Determine the [X, Y] coordinate at the center of the cell enclosing the given text.  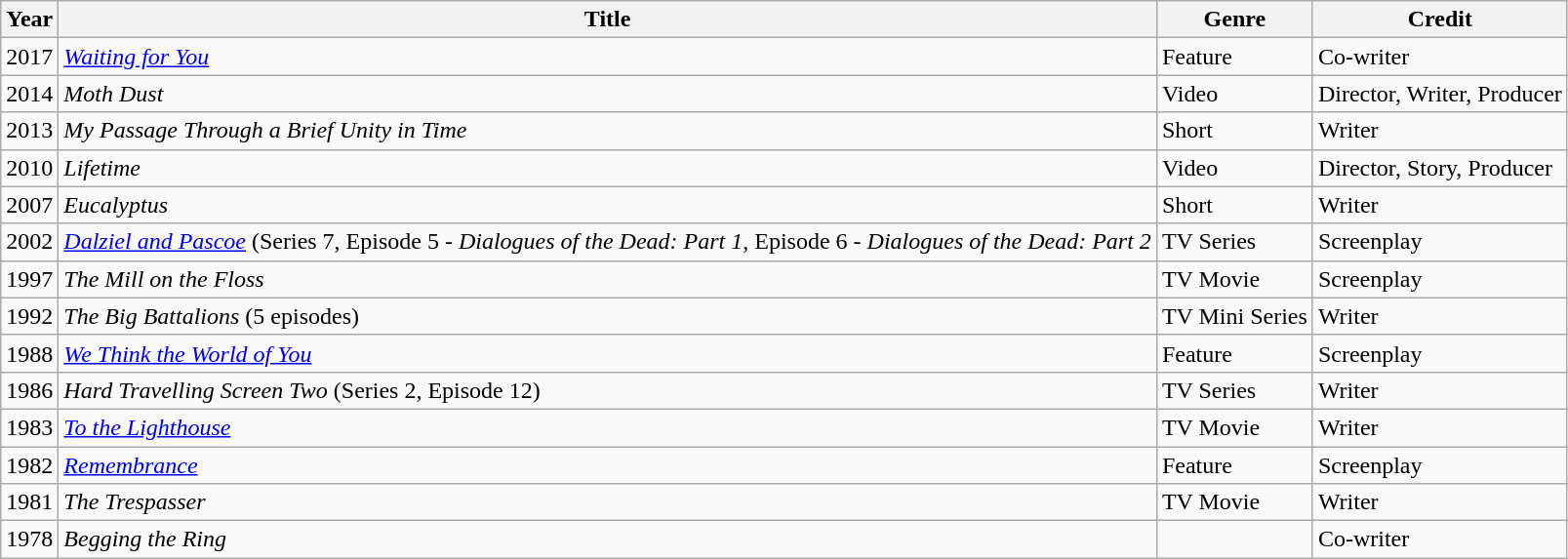
1997 [29, 279]
Genre [1234, 20]
The Trespasser [608, 502]
Dalziel and Pascoe (Series 7, Episode 5 - Dialogues of the Dead: Part 1, Episode 6 - Dialogues of the Dead: Part 2 [608, 242]
1986 [29, 390]
Moth Dust [608, 94]
2013 [29, 131]
Director, Story, Producer [1440, 168]
1983 [29, 427]
1992 [29, 316]
To the Lighthouse [608, 427]
2010 [29, 168]
2017 [29, 57]
Director, Writer, Producer [1440, 94]
1978 [29, 539]
My Passage Through a Brief Unity in Time [608, 131]
We Think the World of You [608, 353]
2014 [29, 94]
1981 [29, 502]
TV Mini Series [1234, 316]
Begging the Ring [608, 539]
2002 [29, 242]
Remembrance [608, 465]
Year [29, 20]
Eucalyptus [608, 205]
Hard Travelling Screen Two (Series 2, Episode 12) [608, 390]
Waiting for You [608, 57]
Lifetime [608, 168]
Credit [1440, 20]
The Big Battalions (5 episodes) [608, 316]
The Mill on the Floss [608, 279]
2007 [29, 205]
Title [608, 20]
1988 [29, 353]
1982 [29, 465]
